Detect which cell encompasses the target text, then output its [X, Y] center coordinate. 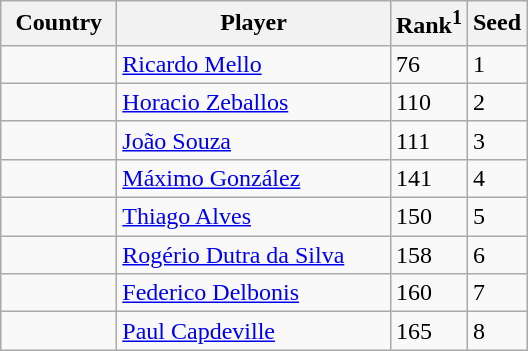
111 [428, 140]
110 [428, 102]
150 [428, 217]
3 [496, 140]
Rank1 [428, 24]
8 [496, 331]
Player [254, 24]
Ricardo Mello [254, 64]
Country [59, 24]
Seed [496, 24]
Thiago Alves [254, 217]
141 [428, 178]
João Souza [254, 140]
165 [428, 331]
Federico Delbonis [254, 293]
Paul Capdeville [254, 331]
Máximo González [254, 178]
5 [496, 217]
160 [428, 293]
76 [428, 64]
6 [496, 255]
158 [428, 255]
7 [496, 293]
1 [496, 64]
Horacio Zeballos [254, 102]
4 [496, 178]
2 [496, 102]
Rogério Dutra da Silva [254, 255]
